Determine the [x, y] coordinate at the center of the cell enclosing the given text.  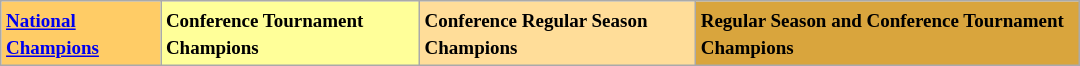
Conference Regular Season Champions [557, 34]
National Champions [81, 34]
Regular Season and Conference Tournament Champions [888, 34]
Conference Tournament Champions [290, 34]
